Locate the cell with the specified text and output its (x, y) center coordinate. 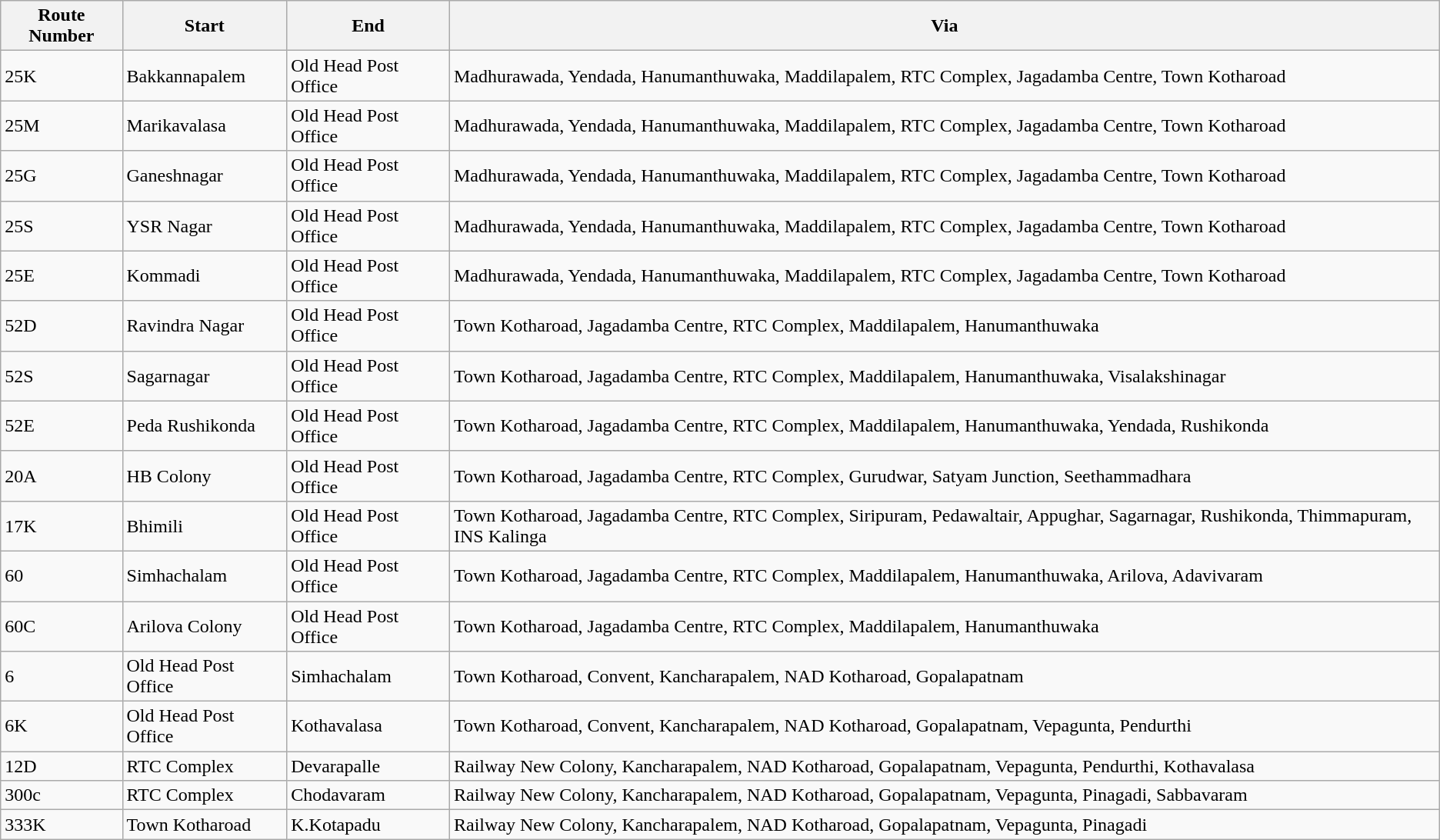
End (368, 26)
YSR Nagar (205, 226)
25M (62, 126)
25G (62, 175)
Ravindra Nagar (205, 326)
52D (62, 326)
6K (62, 726)
Devarapalle (368, 766)
25E (62, 275)
60C (62, 626)
HB Colony (205, 475)
Town Kotharoad, Convent, Kancharapalem, NAD Kotharoad, Gopalapatnam, Vepagunta, Pendurthi (945, 726)
52E (62, 426)
Town Kotharoad, Convent, Kancharapalem, NAD Kotharoad, Gopalapatnam (945, 677)
Railway New Colony, Kancharapalem, NAD Kotharoad, Gopalapatnam, Vepagunta, Pinagadi (945, 825)
Town Kotharoad, Jagadamba Centre, RTC Complex, Maddilapalem, Hanumanthuwaka, Arilova, Adavivaram (945, 575)
Town Kotharoad, Jagadamba Centre, RTC Complex, Siripuram, Pedawaltair, Appughar, Sagarnagar, Rushikonda, Thimmapuram, INS Kalinga (945, 526)
Kommadi (205, 275)
Town Kotharoad, Jagadamba Centre, RTC Complex, Maddilapalem, Hanumanthuwaka, Yendada, Rushikonda (945, 426)
6 (62, 677)
25K (62, 75)
Route Number (62, 26)
Ganeshnagar (205, 175)
25S (62, 226)
Bhimili (205, 526)
20A (62, 475)
Chodavaram (368, 795)
Kothavalasa (368, 726)
Town Kotharoad, Jagadamba Centre, RTC Complex, Gurudwar, Satyam Junction, Seethammadhara (945, 475)
Peda Rushikonda (205, 426)
K.Kotapadu (368, 825)
17K (62, 526)
60 (62, 575)
52S (62, 375)
Bakkannapalem (205, 75)
Arilova Colony (205, 626)
300c (62, 795)
12D (62, 766)
Via (945, 26)
Railway New Colony, Kancharapalem, NAD Kotharoad, Gopalapatnam, Vepagunta, Pendurthi, Kothavalasa (945, 766)
Railway New Colony, Kancharapalem, NAD Kotharoad, Gopalapatnam, Vepagunta, Pinagadi, Sabbavaram (945, 795)
Town Kotharoad (205, 825)
Town Kotharoad, Jagadamba Centre, RTC Complex, Maddilapalem, Hanumanthuwaka, Visalakshinagar (945, 375)
333K (62, 825)
Start (205, 26)
Sagarnagar (205, 375)
Marikavalasa (205, 126)
